Provide the [x, y] coordinate of the cell's center where the given text is located.  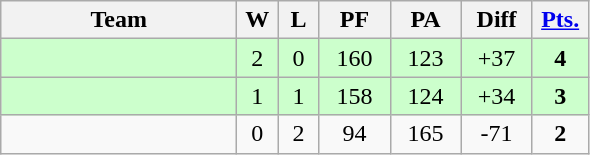
165 [426, 134]
Team [119, 20]
-71 [496, 134]
4 [560, 58]
PA [426, 20]
Pts. [560, 20]
160 [354, 58]
158 [354, 96]
Diff [496, 20]
+37 [496, 58]
PF [354, 20]
94 [354, 134]
W [258, 20]
124 [426, 96]
+34 [496, 96]
123 [426, 58]
L [298, 20]
3 [560, 96]
